Determine the [X, Y] coordinate at the center of the cell enclosing the given text.  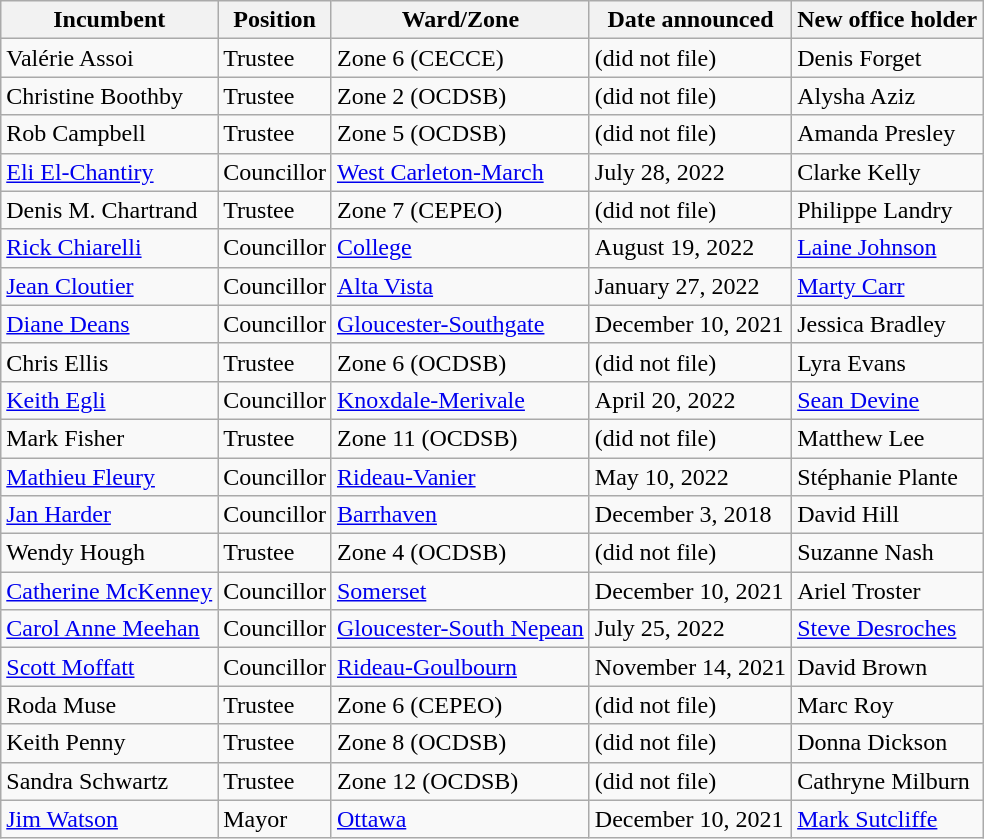
Knoxdale-Merivale [460, 400]
January 27, 2022 [690, 286]
Mathieu Fleury [110, 477]
Clarke Kelly [888, 172]
David Hill [888, 515]
Rick Chiarelli [110, 248]
Zone 6 (OCDSB) [460, 362]
Matthew Lee [888, 438]
Jim Watson [110, 819]
Rideau-Vanier [460, 477]
April 20, 2022 [690, 400]
Laine Johnson [888, 248]
Steve Desroches [888, 629]
Somerset [460, 591]
Marc Roy [888, 705]
Zone 8 (OCDSB) [460, 743]
Mark Sutcliffe [888, 819]
Denis M. Chartrand [110, 210]
Keith Egli [110, 400]
Amanda Presley [888, 134]
Gloucester-Southgate [460, 324]
Ward/Zone [460, 20]
Wendy Hough [110, 553]
Keith Penny [110, 743]
Jan Harder [110, 515]
Valérie Assoi [110, 58]
Eli El-Chantiry [110, 172]
Lyra Evans [888, 362]
College [460, 248]
Alysha Aziz [888, 96]
Sandra Schwartz [110, 781]
West Carleton-March [460, 172]
Cathryne Milburn [888, 781]
Zone 5 (OCDSB) [460, 134]
Zone 7 (CEPEO) [460, 210]
Zone 2 (OCDSB) [460, 96]
David Brown [888, 667]
Zone 12 (OCDSB) [460, 781]
Rideau-Goulbourn [460, 667]
Ariel Troster [888, 591]
Catherine McKenney [110, 591]
Carol Anne Meehan [110, 629]
New office holder [888, 20]
Scott Moffatt [110, 667]
December 3, 2018 [690, 515]
Barrhaven [460, 515]
Stéphanie Plante [888, 477]
Rob Campbell [110, 134]
Mark Fisher [110, 438]
Marty Carr [888, 286]
Ottawa [460, 819]
July 28, 2022 [690, 172]
Sean Devine [888, 400]
Date announced [690, 20]
Suzanne Nash [888, 553]
Zone 6 (CECCE) [460, 58]
Incumbent [110, 20]
Zone 6 (CEPEO) [460, 705]
Donna Dickson [888, 743]
Philippe Landry [888, 210]
Alta Vista [460, 286]
Jessica Bradley [888, 324]
Roda Muse [110, 705]
Jean Cloutier [110, 286]
Mayor [275, 819]
Christine Boothby [110, 96]
August 19, 2022 [690, 248]
Chris Ellis [110, 362]
Position [275, 20]
Gloucester-South Nepean [460, 629]
Zone 11 (OCDSB) [460, 438]
May 10, 2022 [690, 477]
Diane Deans [110, 324]
Zone 4 (OCDSB) [460, 553]
Denis Forget [888, 58]
July 25, 2022 [690, 629]
November 14, 2021 [690, 667]
